Return the (X, Y) coordinate for the center point of the cell that contains the specified text.  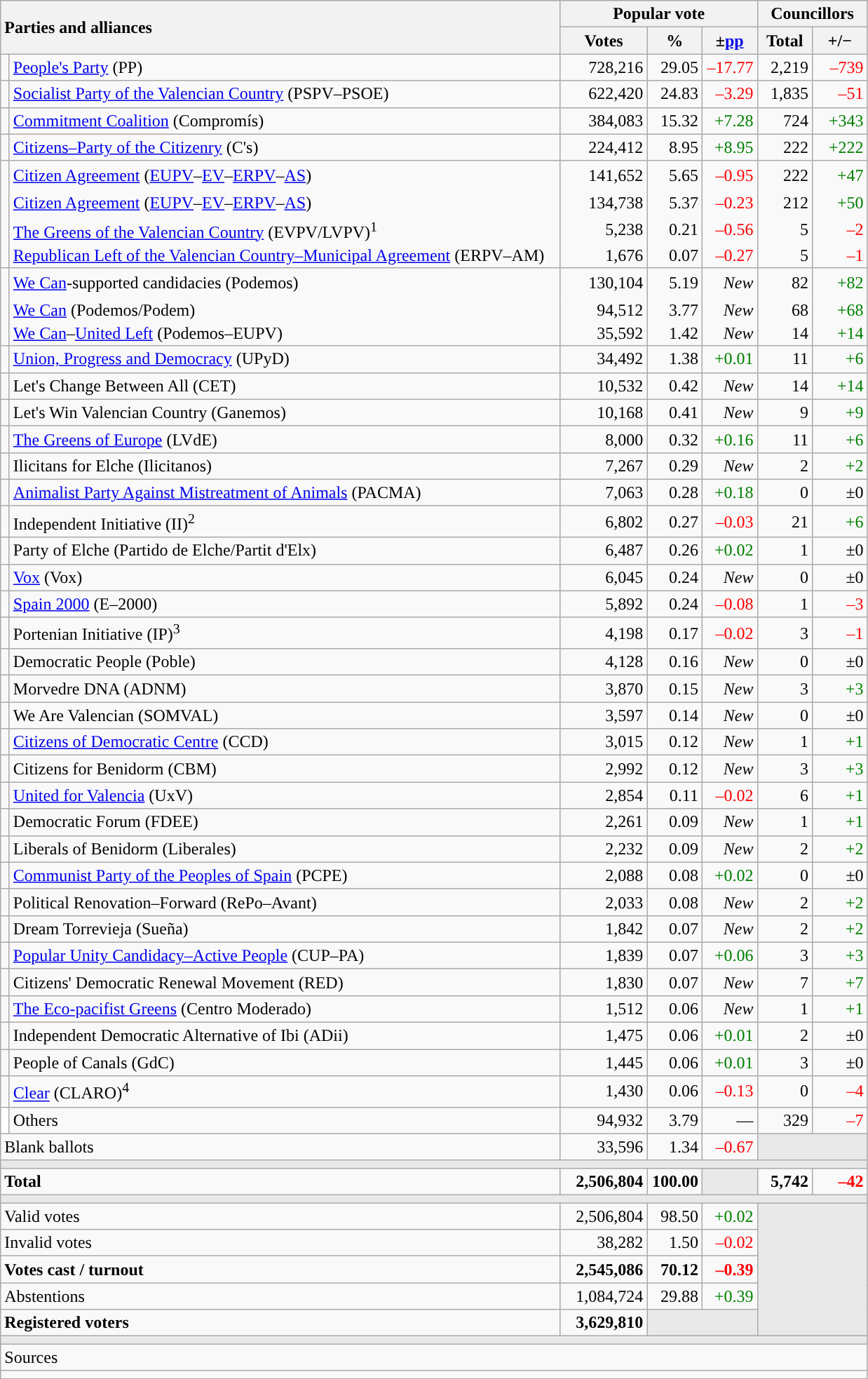
0.27 (674, 522)
Citizens of Democratic Centre (CCD) (285, 742)
Political Renovation–Forward (RePo–Avant) (285, 902)
We Are Valencian (SOMVAL) (285, 715)
6,802 (604, 522)
–3 (840, 604)
2,992 (604, 769)
+0.18 (729, 492)
6,487 (604, 551)
+50 (840, 203)
2,219 (785, 67)
Let's Win Valencian Country (Ganemos) (285, 412)
Commitment Coalition (Compromís) (285, 121)
9 (785, 412)
6 (785, 795)
+343 (840, 121)
82 (785, 283)
–739 (840, 67)
–7 (840, 1120)
5,238 (604, 229)
The Eco-pacifist Greens (Centro Moderado) (285, 1009)
–4 (840, 1091)
141,652 (604, 175)
±pp (729, 41)
–17.77 (729, 67)
2,033 (604, 902)
–51 (840, 94)
Ilicitans for Elche (Ilicitanos) (285, 466)
0.16 (674, 662)
0.17 (674, 633)
1,445 (604, 1063)
7,267 (604, 466)
134,738 (604, 203)
We Can (Podemos/Podem) (285, 310)
Citizens' Democratic Renewal Movement (RED) (285, 982)
5.65 (674, 175)
Clear (CLARO)4 (285, 1091)
0.21 (674, 229)
0.14 (674, 715)
5,742 (785, 1181)
+7 (840, 982)
1,842 (604, 929)
3,597 (604, 715)
4,198 (604, 633)
Invalid votes (280, 1243)
33,596 (604, 1147)
+8.95 (729, 147)
–3.29 (729, 94)
Independent Democratic Alternative of Ibi (ADii) (285, 1036)
1,084,724 (604, 1296)
+47 (840, 175)
Portenian Initiative (IP)3 (285, 633)
24.83 (674, 94)
People's Party (PP) (285, 67)
3.79 (674, 1120)
3,629,810 (604, 1323)
Sources (434, 1357)
1.38 (674, 359)
0.32 (674, 439)
329 (785, 1120)
We Can–United Left (Podemos–EUPV) (285, 334)
21 (785, 522)
Registered voters (280, 1323)
–2 (840, 229)
68 (785, 310)
724 (785, 121)
Votes cast / turnout (280, 1270)
98.50 (674, 1216)
94,932 (604, 1120)
Party of Elche (Partido de Elche/Partit d'Elx) (285, 551)
1,512 (604, 1009)
34,492 (604, 359)
5.37 (674, 203)
–0.67 (729, 1147)
–0.23 (729, 203)
2,545,086 (604, 1270)
Independent Initiative (II)2 (285, 522)
–0.39 (729, 1270)
United for Valencia (UxV) (285, 795)
4,128 (604, 662)
1,835 (785, 94)
— (729, 1120)
384,083 (604, 121)
Votes (604, 41)
Union, Progress and Democracy (UPyD) (285, 359)
6,045 (604, 577)
–0.95 (729, 175)
15.32 (674, 121)
Popular Unity Candidacy–Active People (CUP–PA) (285, 955)
+222 (840, 147)
Councillors (812, 14)
29.05 (674, 67)
1.34 (674, 1147)
Popular vote (659, 14)
Morvedre DNA (ADNM) (285, 689)
Let's Change Between All (CET) (285, 386)
1,839 (604, 955)
Spain 2000 (E–2000) (285, 604)
0.28 (674, 492)
Animalist Party Against Mistreatment of Animals (PACMA) (285, 492)
Democratic People (Poble) (285, 662)
5.19 (674, 283)
1,430 (604, 1091)
+0.06 (729, 955)
622,420 (604, 94)
100.00 (674, 1181)
% (674, 41)
Others (285, 1120)
38,282 (604, 1243)
5,892 (604, 604)
+82 (840, 283)
7 (785, 982)
2,261 (604, 822)
728,216 (604, 67)
8,000 (604, 439)
3,870 (604, 689)
1.50 (674, 1243)
+68 (840, 310)
Citizens for Benidorm (CBM) (285, 769)
70.12 (674, 1270)
+0.39 (729, 1296)
+/− (840, 41)
+7.28 (729, 121)
+0.16 (729, 439)
0.11 (674, 795)
2,088 (604, 875)
0.41 (674, 412)
–0.56 (729, 229)
3.77 (674, 310)
–0.27 (729, 256)
10,168 (604, 412)
94,512 (604, 310)
Dream Torrevieja (Sueña) (285, 929)
Socialist Party of the Valencian Country (PSPV–PSOE) (285, 94)
People of Canals (GdC) (285, 1063)
Blank ballots (280, 1147)
The Greens of Europe (LVdE) (285, 439)
10,532 (604, 386)
0.42 (674, 386)
0.29 (674, 466)
35,592 (604, 334)
–42 (840, 1181)
Liberals of Benidorm (Liberales) (285, 849)
Parties and alliances (280, 27)
–0.13 (729, 1091)
2,232 (604, 849)
224,412 (604, 147)
Citizens–Party of the Citizenry (C's) (285, 147)
Democratic Forum (FDEE) (285, 822)
Valid votes (280, 1216)
1,830 (604, 982)
+9 (840, 412)
212 (785, 203)
8.95 (674, 147)
1.42 (674, 334)
130,104 (604, 283)
Communist Party of the Peoples of Spain (PCPE) (285, 875)
Republican Left of the Valencian Country–Municipal Agreement (ERPV–AM) (285, 256)
1,676 (604, 256)
1,475 (604, 1036)
Vox (Vox) (285, 577)
–0.03 (729, 522)
Abstentions (280, 1296)
–0.08 (729, 604)
2,854 (604, 795)
0.26 (674, 551)
7,063 (604, 492)
3,015 (604, 742)
29.88 (674, 1296)
The Greens of the Valencian Country (EVPV/LVPV)1 (285, 229)
0.15 (674, 689)
We Can-supported candidacies (Podemos) (285, 283)
